Locate the cell with the specified text and output its [x, y] center coordinate. 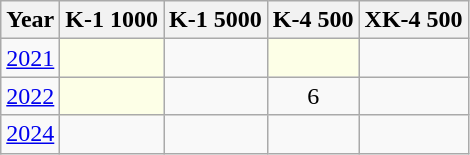
2022 [30, 96]
2021 [30, 58]
K-1 5000 [216, 20]
K-1 1000 [112, 20]
XK-4 500 [414, 20]
K-4 500 [313, 20]
2024 [30, 134]
6 [313, 96]
Year [30, 20]
